Identify which cell holds the provided text, then report its (X, Y) central coordinate. 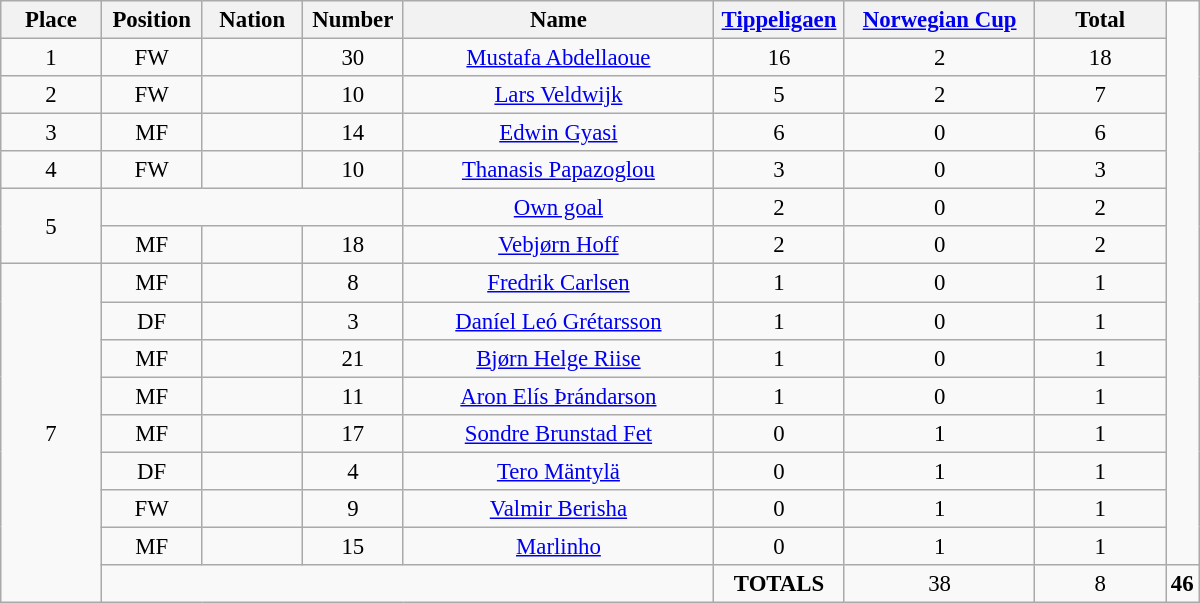
Valmir Berisha (558, 509)
Edwin Gyasi (558, 133)
Marlinho (558, 546)
21 (354, 358)
15 (354, 546)
Nation (252, 20)
46 (1182, 584)
Total (1100, 20)
Name (558, 20)
9 (354, 509)
Sondre Brunstad Fet (558, 433)
11 (354, 396)
Tippeligaen (780, 20)
Norwegian Cup (940, 20)
TOTALS (780, 584)
Mustafa Abdellaoue (558, 58)
14 (354, 133)
Place (52, 20)
17 (354, 433)
30 (354, 58)
Number (354, 20)
Bjørn Helge Riise (558, 358)
Vebjørn Hoff (558, 245)
Tero Mäntylä (558, 471)
Position (152, 20)
Lars Veldwijk (558, 95)
Fredrik Carlsen (558, 283)
Own goal (558, 208)
Daníel Leó Grétarsson (558, 321)
38 (940, 584)
Thanasis Papazoglou (558, 170)
Aron Elís Þrándarson (558, 396)
16 (780, 58)
